For the text-containing cell, return its midpoint in (x, y) coordinate format. 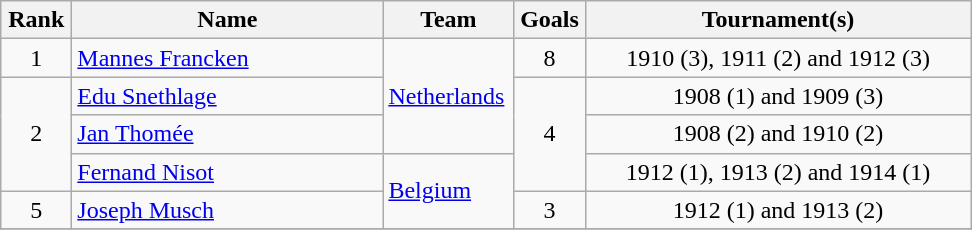
Name (228, 20)
Fernand Nisot (228, 172)
8 (550, 58)
1908 (1) and 1909 (3) (778, 96)
2 (36, 134)
5 (36, 210)
1912 (1) and 1913 (2) (778, 210)
Edu Snethlage (228, 96)
Goals (550, 20)
1912 (1), 1913 (2) and 1914 (1) (778, 172)
Team (448, 20)
3 (550, 210)
1910 (3), 1911 (2) and 1912 (3) (778, 58)
Netherlands (448, 96)
Jan Thomée (228, 134)
Tournament(s) (778, 20)
4 (550, 134)
Mannes Francken (228, 58)
Joseph Musch (228, 210)
1 (36, 58)
Belgium (448, 191)
Rank (36, 20)
1908 (2) and 1910 (2) (778, 134)
